From the cell containing the given text, extract its center point as [x, y] coordinate. 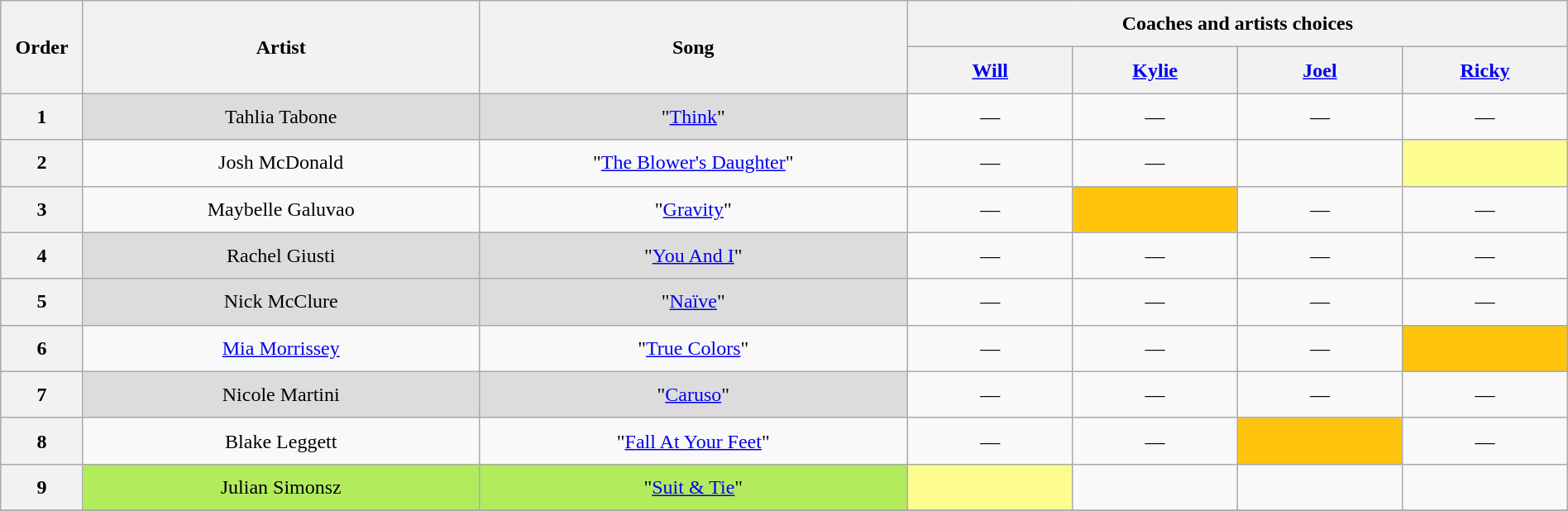
1 [42, 117]
Ricky [1485, 70]
9 [42, 487]
"Caruso" [693, 394]
Coaches and artists choices [1238, 24]
Kylie [1154, 70]
Nicole Martini [281, 394]
Joel [1320, 70]
Julian Simonsz [281, 487]
8 [42, 441]
Song [693, 47]
2 [42, 163]
6 [42, 348]
"Gravity" [693, 209]
"True Colors" [693, 348]
"You And I" [693, 255]
"Fall At Your Feet" [693, 441]
Nick McClure [281, 302]
Josh McDonald [281, 163]
Mia Morrissey [281, 348]
Rachel Giusti [281, 255]
Order [42, 47]
5 [42, 302]
4 [42, 255]
"Suit & Tie" [693, 487]
Blake Leggett [281, 441]
7 [42, 394]
Maybelle Galuvao [281, 209]
Artist [281, 47]
"Naïve" [693, 302]
"The Blower's Daughter" [693, 163]
3 [42, 209]
"Think" [693, 117]
Will [991, 70]
Tahlia Tabone [281, 117]
